Locate the cell with the specified text and output its [x, y] center coordinate. 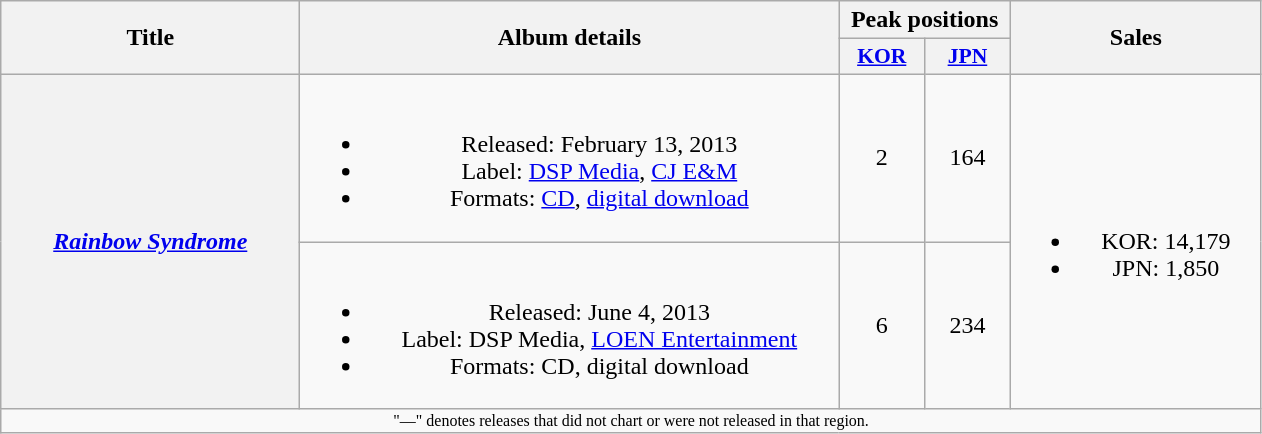
JPN [968, 57]
2 [882, 158]
234 [968, 326]
Rainbow Syndrome [150, 241]
Peak positions [924, 20]
KOR [882, 57]
Sales [1136, 38]
"—" denotes releases that did not chart or were not released in that region. [632, 421]
6 [882, 326]
Title [150, 38]
Released: June 4, 2013 Label: DSP Media, LOEN EntertainmentFormats: CD, digital download [570, 326]
164 [968, 158]
KOR: 14,179JPN: 1,850 [1136, 241]
Released: February 13, 2013 Label: DSP Media, CJ E&MFormats: CD, digital download [570, 158]
Album details [570, 38]
